Return the [X, Y] coordinate for the center point of the cell that contains the specified text.  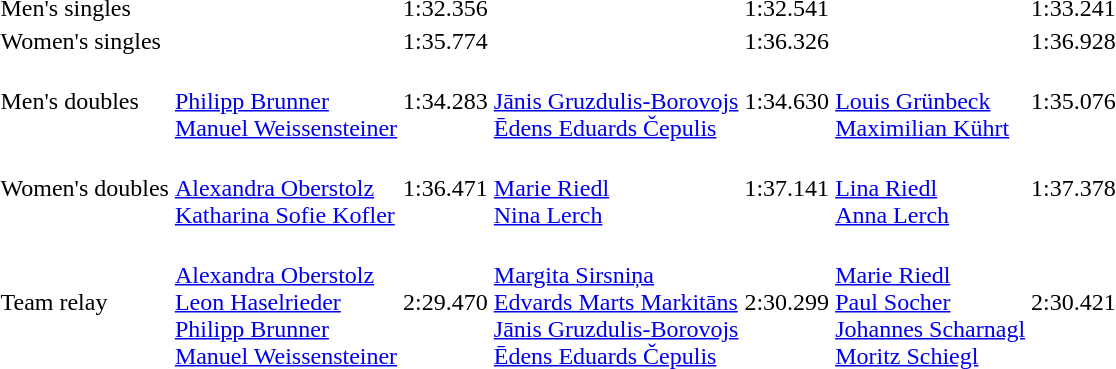
1:36.326 [787, 41]
1:37.141 [787, 188]
Lina RiedlAnna Lerch [930, 188]
Louis GrünbeckMaximilian Kührt [930, 101]
1:34.630 [787, 101]
1:36.471 [446, 188]
Philipp BrunnerManuel Weissensteiner [286, 101]
Alexandra OberstolzKatharina Sofie Kofler [286, 188]
1:34.283 [446, 101]
Marie RiedlNina Lerch [616, 188]
1:35.774 [446, 41]
Jānis Gruzdulis-BorovojsĒdens Eduards Čepulis [616, 101]
